Locate the cell with the specified text and output its [X, Y] center coordinate. 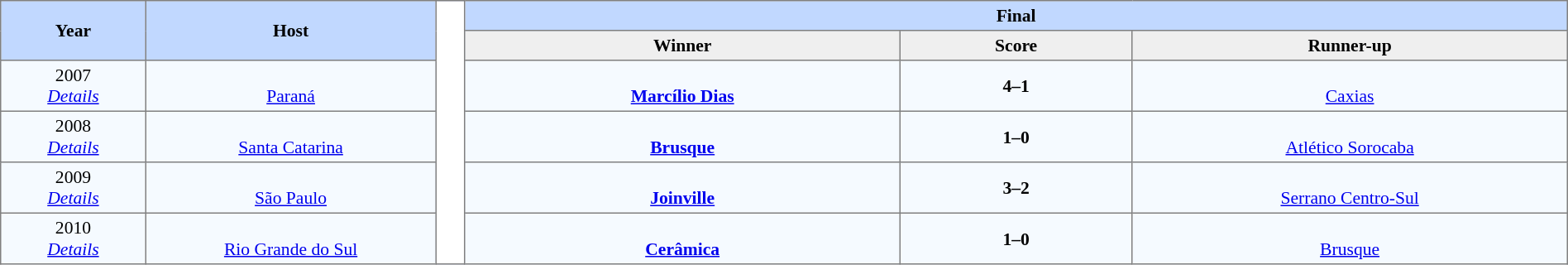
São Paulo [291, 188]
Host [291, 31]
Runner-up [1350, 46]
Cerâmica [682, 238]
2010Details [73, 238]
4–1 [1016, 86]
Paraná [291, 86]
Rio Grande do Sul [291, 238]
3–2 [1016, 188]
Winner [682, 46]
2007Details [73, 86]
Score [1016, 46]
2009Details [73, 188]
Caxias [1350, 86]
Final [1016, 16]
Marcílio Dias [682, 86]
2008Details [73, 137]
Joinville [682, 188]
Year [73, 31]
Santa Catarina [291, 137]
Serrano Centro-Sul [1350, 188]
Atlético Sorocaba [1350, 137]
